Capture the cell that displays the provided text and extract its (X, Y) central coordinate. 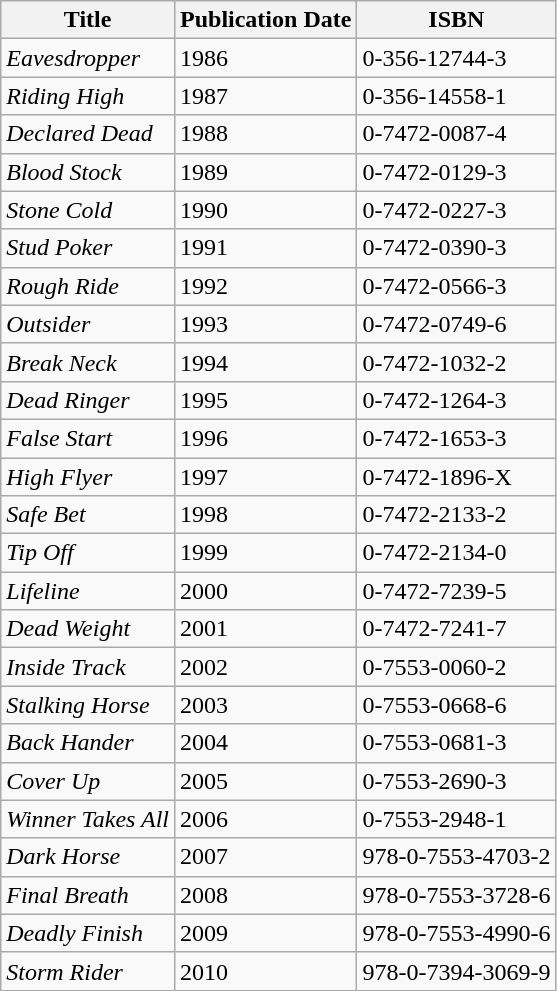
0-7472-0566-3 (456, 286)
978-0-7553-4703-2 (456, 857)
0-7472-1032-2 (456, 362)
0-7472-0390-3 (456, 248)
2010 (265, 971)
0-356-14558-1 (456, 96)
1994 (265, 362)
Break Neck (88, 362)
Dead Weight (88, 629)
1999 (265, 553)
Rough Ride (88, 286)
Winner Takes All (88, 819)
2004 (265, 743)
Stone Cold (88, 210)
Title (88, 20)
978-0-7553-3728-6 (456, 895)
1990 (265, 210)
Cover Up (88, 781)
2001 (265, 629)
0-7472-1653-3 (456, 438)
Riding High (88, 96)
Lifeline (88, 591)
0-7472-0087-4 (456, 134)
0-7472-0227-3 (456, 210)
0-7553-2948-1 (456, 819)
1988 (265, 134)
1998 (265, 515)
978-0-7394-3069-9 (456, 971)
0-7553-0060-2 (456, 667)
978-0-7553-4990-6 (456, 933)
1986 (265, 58)
0-7472-0749-6 (456, 324)
0-7472-7241-7 (456, 629)
0-7472-1896-X (456, 477)
1992 (265, 286)
Storm Rider (88, 971)
1997 (265, 477)
0-7472-1264-3 (456, 400)
Tip Off (88, 553)
0-356-12744-3 (456, 58)
0-7472-2133-2 (456, 515)
1993 (265, 324)
1989 (265, 172)
2008 (265, 895)
0-7553-2690-3 (456, 781)
High Flyer (88, 477)
1987 (265, 96)
2002 (265, 667)
Deadly Finish (88, 933)
ISBN (456, 20)
0-7553-0681-3 (456, 743)
Declared Dead (88, 134)
Eavesdropper (88, 58)
Stud Poker (88, 248)
Dark Horse (88, 857)
2009 (265, 933)
False Start (88, 438)
0-7553-0668-6 (456, 705)
Final Breath (88, 895)
1996 (265, 438)
Outsider (88, 324)
Inside Track (88, 667)
Safe Bet (88, 515)
0-7472-0129-3 (456, 172)
2005 (265, 781)
Dead Ringer (88, 400)
1991 (265, 248)
Blood Stock (88, 172)
0-7472-2134-0 (456, 553)
0-7472-7239-5 (456, 591)
Publication Date (265, 20)
1995 (265, 400)
2007 (265, 857)
Back Hander (88, 743)
Stalking Horse (88, 705)
2000 (265, 591)
2003 (265, 705)
2006 (265, 819)
